Determine the (X, Y) coordinate at the center of the cell enclosing the given text.  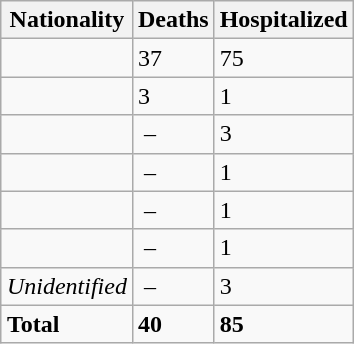
Deaths (173, 20)
Hospitalized (284, 20)
37 (173, 58)
Total (66, 324)
Nationality (66, 20)
85 (284, 324)
75 (284, 58)
Unidentified (66, 286)
40 (173, 324)
